Determine the (X, Y) coordinate at the center of the cell enclosing the given text.  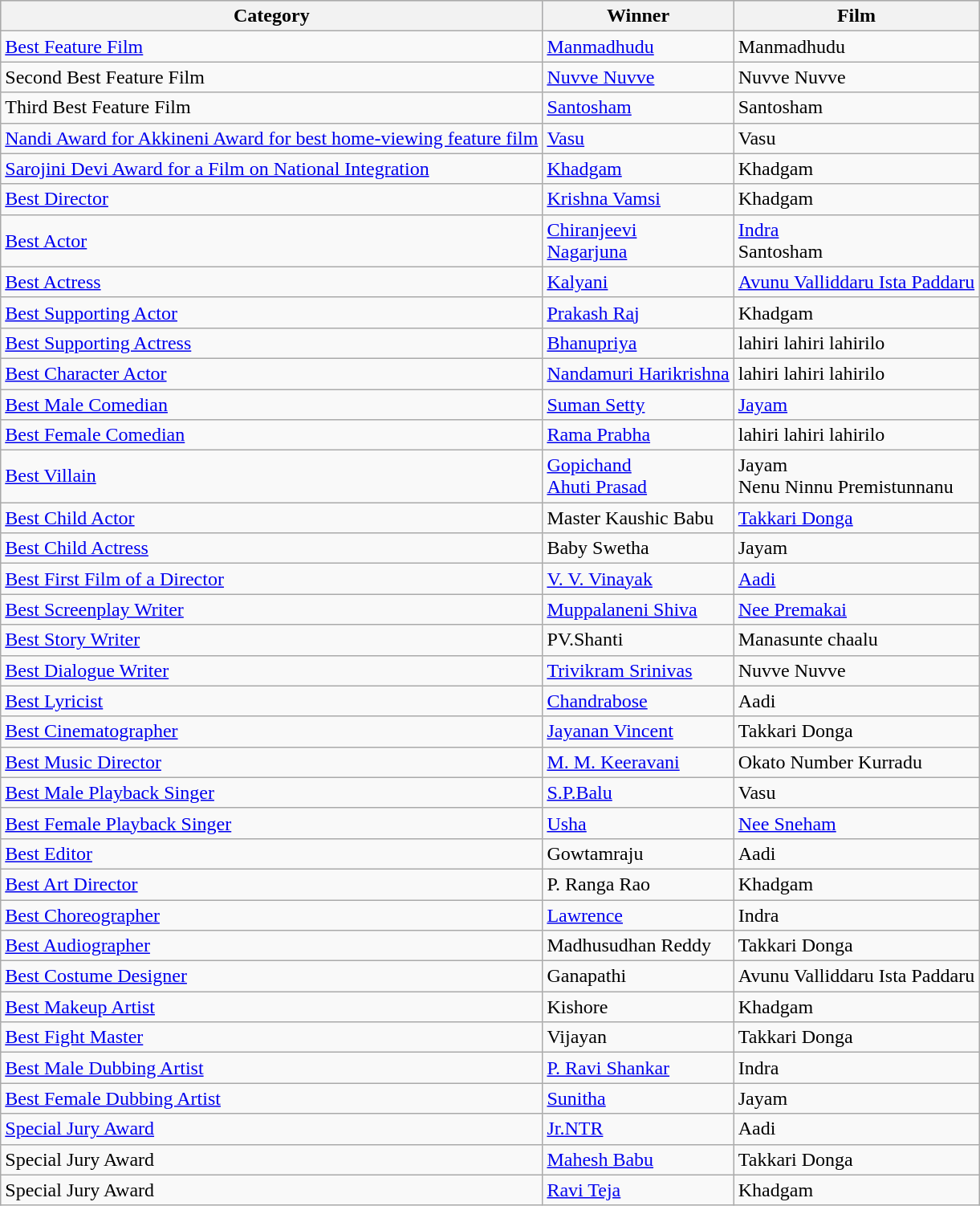
Best Supporting Actress (271, 343)
Best Lyricist (271, 701)
Madhusudhan Reddy (638, 946)
Rama Prabha (638, 435)
Baby Swetha (638, 548)
Best Makeup Artist (271, 1007)
Best Dialogue Writer (271, 670)
PV.Shanti (638, 640)
Best Villain (271, 477)
Best Supporting Actor (271, 312)
Ganapathi (638, 976)
Lawrence (638, 915)
Master Kaushic Babu (638, 518)
Nee Premakai (856, 609)
Manasunte chaalu (856, 640)
Best Female Playback Singer (271, 823)
Bhanupriya (638, 343)
Best Female Comedian (271, 435)
Suman Setty (638, 404)
Nee Sneham (856, 823)
Prakash Raj (638, 312)
Muppalaneni Shiva (638, 609)
Best Child Actor (271, 518)
S.P.Balu (638, 792)
Best Cinematographer (271, 731)
Best Fight Master (271, 1037)
Best Screenplay Writer (271, 609)
Best Music Director (271, 762)
Best Male Comedian (271, 404)
Vijayan (638, 1037)
Best Actress (271, 282)
Sunitha (638, 1098)
Nandi Award for Akkineni Award for best home-viewing feature film (271, 138)
Jr.NTR (638, 1129)
Gowtamraju (638, 854)
Nandamuri Harikrishna (638, 373)
Chiranjeevi Nagarjuna (638, 241)
Best Actor (271, 241)
Trivikram Srinivas (638, 670)
Best Art Director (271, 884)
M. M. Keeravani (638, 762)
Second Best Feature Film (271, 77)
Kishore (638, 1007)
Best Audiographer (271, 946)
Category (271, 16)
Best Female Dubbing Artist (271, 1098)
Best Choreographer (271, 915)
Jayanan Vincent (638, 731)
V. V. Vinayak (638, 579)
Mahesh Babu (638, 1159)
Jayam Nenu Ninnu Premistunnanu (856, 477)
Best Director (271, 199)
Best Character Actor (271, 373)
Usha (638, 823)
Krishna Vamsi (638, 199)
Best Male Dubbing Artist (271, 1068)
Third Best Feature Film (271, 108)
Best Costume Designer (271, 976)
Sarojini Devi Award for a Film on National Integration (271, 169)
Best Male Playback Singer (271, 792)
P. Ravi Shankar (638, 1068)
Best Feature Film (271, 47)
Best Story Writer (271, 640)
Chandrabose (638, 701)
Best Child Actress (271, 548)
IndraSantosham (856, 241)
Film (856, 16)
Ravi Teja (638, 1190)
GopichandAhuti Prasad (638, 477)
Okato Number Kurradu (856, 762)
P. Ranga Rao (638, 884)
Winner (638, 16)
Best First Film of a Director (271, 579)
Kalyani (638, 282)
Best Editor (271, 854)
